Identify which cell holds the provided text, then report its (X, Y) central coordinate. 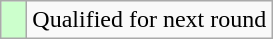
Qualified for next round (150, 20)
